Provide the (X, Y) coordinate of the cell's center where the given text is located.  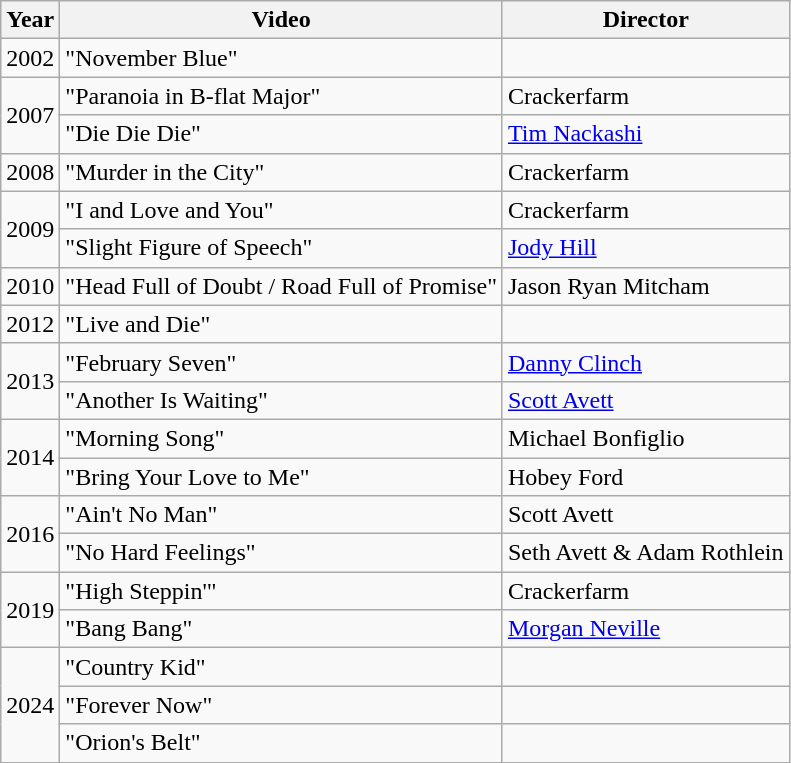
Michael Bonfiglio (646, 438)
Hobey Ford (646, 477)
2024 (30, 705)
"Orion's Belt" (282, 743)
2012 (30, 324)
"Die Die Die" (282, 134)
2019 (30, 610)
"November Blue" (282, 58)
"Head Full of Doubt / Road Full of Promise" (282, 286)
2009 (30, 229)
2014 (30, 457)
Year (30, 20)
Seth Avett & Adam Rothlein (646, 553)
Morgan Neville (646, 629)
"Forever Now" (282, 705)
"High Steppin'" (282, 591)
2008 (30, 172)
Jason Ryan Mitcham (646, 286)
"Country Kid" (282, 667)
"Slight Figure of Speech" (282, 248)
"I and Love and You" (282, 210)
"No Hard Feelings" (282, 553)
2013 (30, 381)
"Live and Die" (282, 324)
"Bring Your Love to Me" (282, 477)
Jody Hill (646, 248)
"February Seven" (282, 362)
2002 (30, 58)
"Paranoia in B-flat Major" (282, 96)
Danny Clinch (646, 362)
Director (646, 20)
"Another Is Waiting" (282, 400)
2016 (30, 534)
2007 (30, 115)
Video (282, 20)
"Morning Song" (282, 438)
"Bang Bang" (282, 629)
"Ain't No Man" (282, 515)
2010 (30, 286)
"Murder in the City" (282, 172)
Tim Nackashi (646, 134)
